Return the [x, y] coordinate for the center point of the cell that contains the specified text.  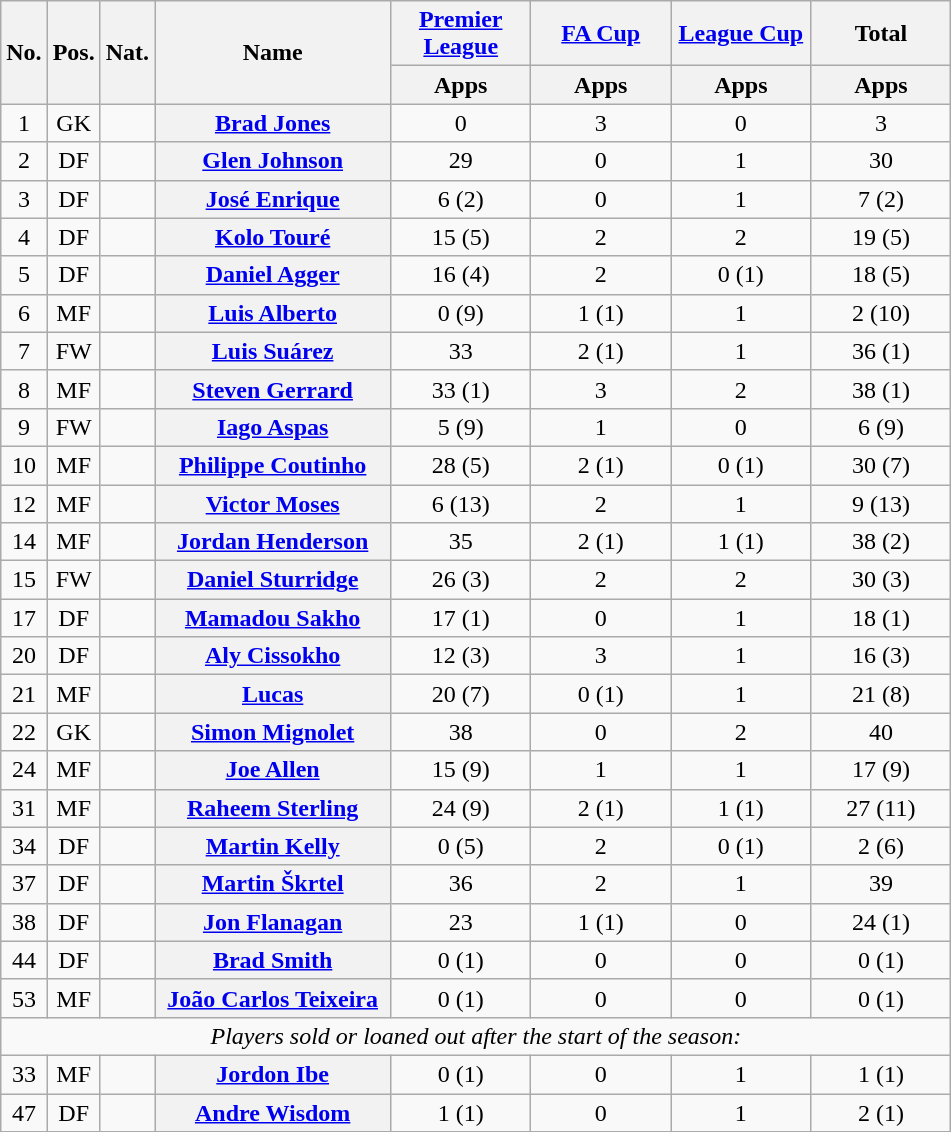
18 (1) [881, 618]
16 (3) [881, 656]
34 [24, 846]
Mamadou Sakho [273, 618]
0 (5) [461, 846]
28 (5) [461, 465]
14 [24, 542]
Name [273, 52]
0 (9) [461, 313]
Raheem Sterling [273, 808]
22 [24, 732]
José Enrique [273, 199]
Philippe Coutinho [273, 465]
30 (3) [881, 580]
12 (3) [461, 656]
29 [461, 161]
Iago Aspas [273, 427]
5 (9) [461, 427]
9 [24, 427]
17 (1) [461, 618]
Steven Gerrard [273, 389]
FA Cup [601, 34]
39 [881, 884]
19 (5) [881, 237]
15 (9) [461, 770]
Kolo Touré [273, 237]
7 [24, 351]
6 [24, 313]
15 (5) [461, 237]
Lucas [273, 694]
17 [24, 618]
16 (4) [461, 275]
Glen Johnson [273, 161]
Victor Moses [273, 503]
10 [24, 465]
Jon Flanagan [273, 922]
40 [881, 732]
38 (1) [881, 389]
João Carlos Teixeira [273, 998]
Martin Škrtel [273, 884]
2 (6) [881, 846]
20 (7) [461, 694]
Players sold or loaned out after the start of the season: [476, 1036]
12 [24, 503]
21 [24, 694]
Daniel Sturridge [273, 580]
38 (2) [881, 542]
Jordon Ibe [273, 1074]
Total [881, 34]
4 [24, 237]
35 [461, 542]
36 (1) [881, 351]
Jordan Henderson [273, 542]
20 [24, 656]
23 [461, 922]
Brad Jones [273, 123]
Pos. [74, 52]
No. [24, 52]
League Cup [741, 34]
5 [24, 275]
Luis Alberto [273, 313]
Joe Allen [273, 770]
9 (13) [881, 503]
7 (2) [881, 199]
6 (2) [461, 199]
53 [24, 998]
15 [24, 580]
Brad Smith [273, 960]
21 (8) [881, 694]
24 [24, 770]
27 (11) [881, 808]
2 (10) [881, 313]
33 (1) [461, 389]
17 (9) [881, 770]
24 (1) [881, 922]
8 [24, 389]
Simon Mignolet [273, 732]
18 (5) [881, 275]
24 (9) [461, 808]
Andre Wisdom [273, 1113]
Daniel Agger [273, 275]
37 [24, 884]
36 [461, 884]
30 (7) [881, 465]
31 [24, 808]
Aly Cissokho [273, 656]
26 (3) [461, 580]
Martin Kelly [273, 846]
30 [881, 161]
44 [24, 960]
6 (9) [881, 427]
Premier League [461, 34]
Luis Suárez [273, 351]
Nat. [127, 52]
6 (13) [461, 503]
47 [24, 1113]
